Provide the [x, y] coordinate of the cell's center where the given text is located.  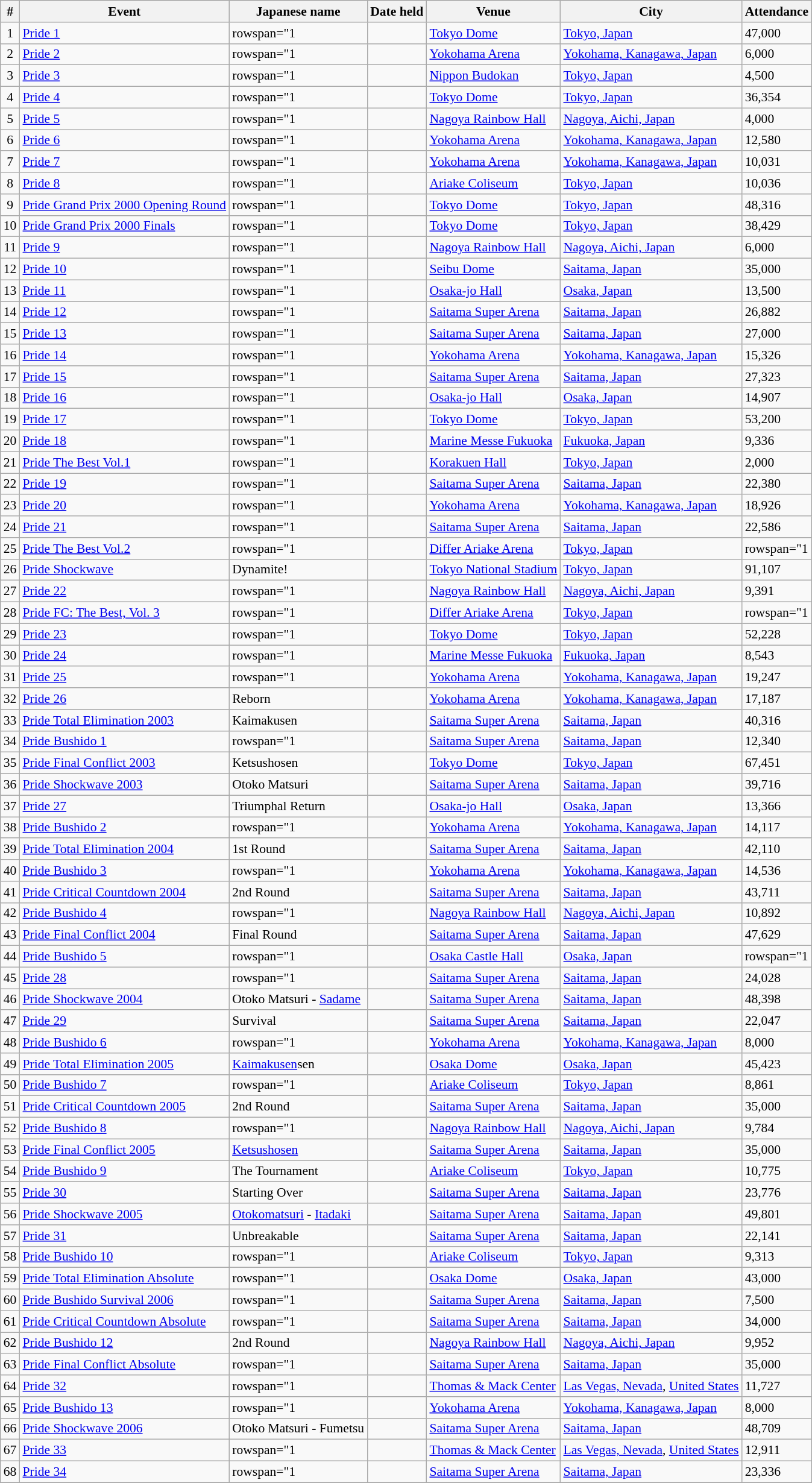
8 [10, 183]
27,000 [777, 334]
1st Round [298, 849]
20 [10, 441]
Pride Final Conflict 2005 [124, 1150]
7,500 [777, 1300]
Pride Total Elimination 2003 [124, 720]
22 [10, 484]
Pride Bushido 12 [124, 1343]
Pride 17 [124, 420]
13,500 [777, 291]
Kaimakusensen [298, 1064]
Nippon Budokan [493, 76]
Pride Bushido 8 [124, 1129]
16 [10, 355]
52,228 [777, 634]
Otoko Matsuri - Fumetsu [298, 1429]
11,727 [777, 1386]
Pride Total Elimination 2004 [124, 849]
Attendance [777, 11]
60 [10, 1300]
45 [10, 978]
42 [10, 913]
34,000 [777, 1321]
Pride Bushido 4 [124, 913]
24,028 [777, 978]
27,323 [777, 377]
Seibu Dome [493, 269]
Survival [298, 1021]
Pride 1 [124, 33]
38,429 [777, 226]
9 [10, 205]
Pride The Best Vol.2 [124, 549]
Pride 9 [124, 248]
# [10, 11]
9,391 [777, 591]
49 [10, 1064]
Pride FC: The Best, Vol. 3 [124, 613]
2,000 [777, 462]
Pride Critical Countdown 2004 [124, 892]
Pride Shockwave 2003 [124, 785]
13 [10, 291]
23,776 [777, 1193]
10,036 [777, 183]
Venue [493, 11]
46 [10, 1000]
59 [10, 1279]
Pride Shockwave [124, 570]
26 [10, 570]
48,316 [777, 205]
Pride Bushido 3 [124, 871]
4,500 [777, 76]
Pride Total Elimination 2005 [124, 1064]
Pride 3 [124, 76]
45,423 [777, 1064]
Pride 5 [124, 119]
Pride 15 [124, 377]
55 [10, 1193]
Pride Final Conflict Absolute [124, 1365]
62 [10, 1343]
42,110 [777, 849]
22,586 [777, 527]
Pride Bushido 1 [124, 742]
Pride 6 [124, 140]
10 [10, 226]
26,882 [777, 312]
17 [10, 377]
Pride 32 [124, 1386]
43,711 [777, 892]
Pride Critical Countdown Absolute [124, 1321]
Starting Over [298, 1193]
Pride The Best Vol.1 [124, 462]
Pride Bushido 6 [124, 1042]
39,716 [777, 785]
Pride Critical Countdown 2005 [124, 1107]
Pride Bushido 10 [124, 1257]
Pride 30 [124, 1193]
9,336 [777, 441]
Pride 29 [124, 1021]
22,380 [777, 484]
Pride 18 [124, 441]
10,031 [777, 162]
13,366 [777, 806]
53,200 [777, 420]
Pride 16 [124, 398]
4 [10, 98]
9,784 [777, 1129]
14,907 [777, 398]
67,451 [777, 763]
10,892 [777, 913]
19 [10, 420]
50 [10, 1085]
44 [10, 957]
27 [10, 591]
Korakuen Hall [493, 462]
Pride 10 [124, 269]
24 [10, 527]
18,926 [777, 506]
Date held [397, 11]
39 [10, 849]
23,336 [777, 1472]
Unbreakable [298, 1236]
12 [10, 269]
Pride 14 [124, 355]
Event [124, 11]
47,629 [777, 935]
51 [10, 1107]
40,316 [777, 720]
14,117 [777, 828]
25 [10, 549]
15,326 [777, 355]
23 [10, 506]
Pride Bushido 13 [124, 1408]
38 [10, 828]
Tokyo National Stadium [493, 570]
8,861 [777, 1085]
48,709 [777, 1429]
Pride 26 [124, 699]
36 [10, 785]
3 [10, 76]
Pride Grand Prix 2000 Finals [124, 226]
Otoko Matsuri - Sadame [298, 1000]
Japanese name [298, 11]
21 [10, 462]
10,775 [777, 1171]
30 [10, 656]
40 [10, 871]
Pride 19 [124, 484]
Pride Bushido Survival 2006 [124, 1300]
Pride 21 [124, 527]
Pride 25 [124, 678]
53 [10, 1150]
49,801 [777, 1214]
Triumphal Return [298, 806]
47,000 [777, 33]
22,141 [777, 1236]
34 [10, 742]
32 [10, 699]
Dynamite! [298, 570]
Pride 13 [124, 334]
6 [10, 140]
31 [10, 678]
City [651, 11]
Pride Final Conflict 2004 [124, 935]
14 [10, 312]
35 [10, 763]
5 [10, 119]
Kaimakusen [298, 720]
Pride 11 [124, 291]
Pride 24 [124, 656]
4,000 [777, 119]
Pride Bushido 2 [124, 828]
Pride 12 [124, 312]
Pride Bushido 7 [124, 1085]
33 [10, 720]
64 [10, 1386]
Osaka Castle Hall [493, 957]
18 [10, 398]
Pride Bushido 9 [124, 1171]
41 [10, 892]
29 [10, 634]
43 [10, 935]
7 [10, 162]
37 [10, 806]
22,047 [777, 1021]
67 [10, 1450]
Pride Bushido 5 [124, 957]
68 [10, 1472]
43,000 [777, 1279]
Pride 20 [124, 506]
Pride 4 [124, 98]
Pride Shockwave 2004 [124, 1000]
56 [10, 1214]
The Tournament [298, 1171]
Pride 27 [124, 806]
91,107 [777, 570]
36,354 [777, 98]
63 [10, 1365]
1 [10, 33]
57 [10, 1236]
Pride 2 [124, 54]
52 [10, 1129]
Pride Shockwave 2005 [124, 1214]
Pride 28 [124, 978]
Pride Final Conflict 2003 [124, 763]
48,398 [777, 1000]
Otoko Matsuri [298, 785]
12,911 [777, 1450]
9,313 [777, 1257]
61 [10, 1321]
Pride 7 [124, 162]
17,187 [777, 699]
Otokomatsuri - Itadaki [298, 1214]
Pride 8 [124, 183]
66 [10, 1429]
12,340 [777, 742]
Pride Total Elimination Absolute [124, 1279]
Pride 23 [124, 634]
Pride Grand Prix 2000 Opening Round [124, 205]
12,580 [777, 140]
28 [10, 613]
15 [10, 334]
48 [10, 1042]
11 [10, 248]
19,247 [777, 678]
Reborn [298, 699]
47 [10, 1021]
14,536 [777, 871]
Pride Shockwave 2006 [124, 1429]
8,543 [777, 656]
Pride 31 [124, 1236]
58 [10, 1257]
54 [10, 1171]
9,952 [777, 1343]
Pride 22 [124, 591]
Final Round [298, 935]
Pride 33 [124, 1450]
Pride 34 [124, 1472]
65 [10, 1408]
2 [10, 54]
